Return [x, y] of the center of cell containing provided text 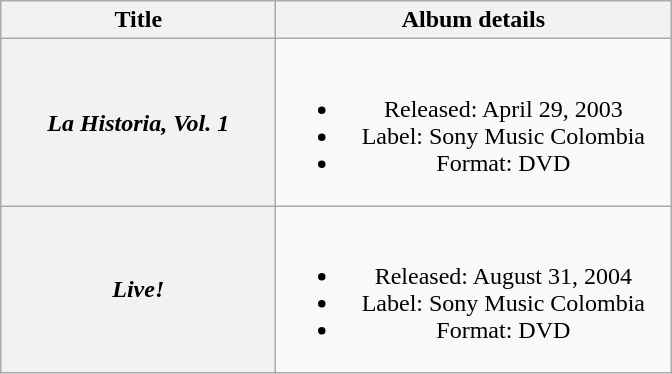
La Historia, Vol. 1 [138, 122]
Live! [138, 290]
Released: August 31, 2004Label: Sony Music ColombiaFormat: DVD [474, 290]
Released: April 29, 2003Label: Sony Music ColombiaFormat: DVD [474, 122]
Album details [474, 20]
Title [138, 20]
